Pinpoint the cell where the given text exists, returning its (x, y) midpoint coordinate. 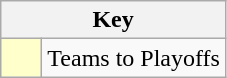
Teams to Playoffs (134, 58)
Key (114, 20)
